Locate the cell with the specified text and output its [x, y] center coordinate. 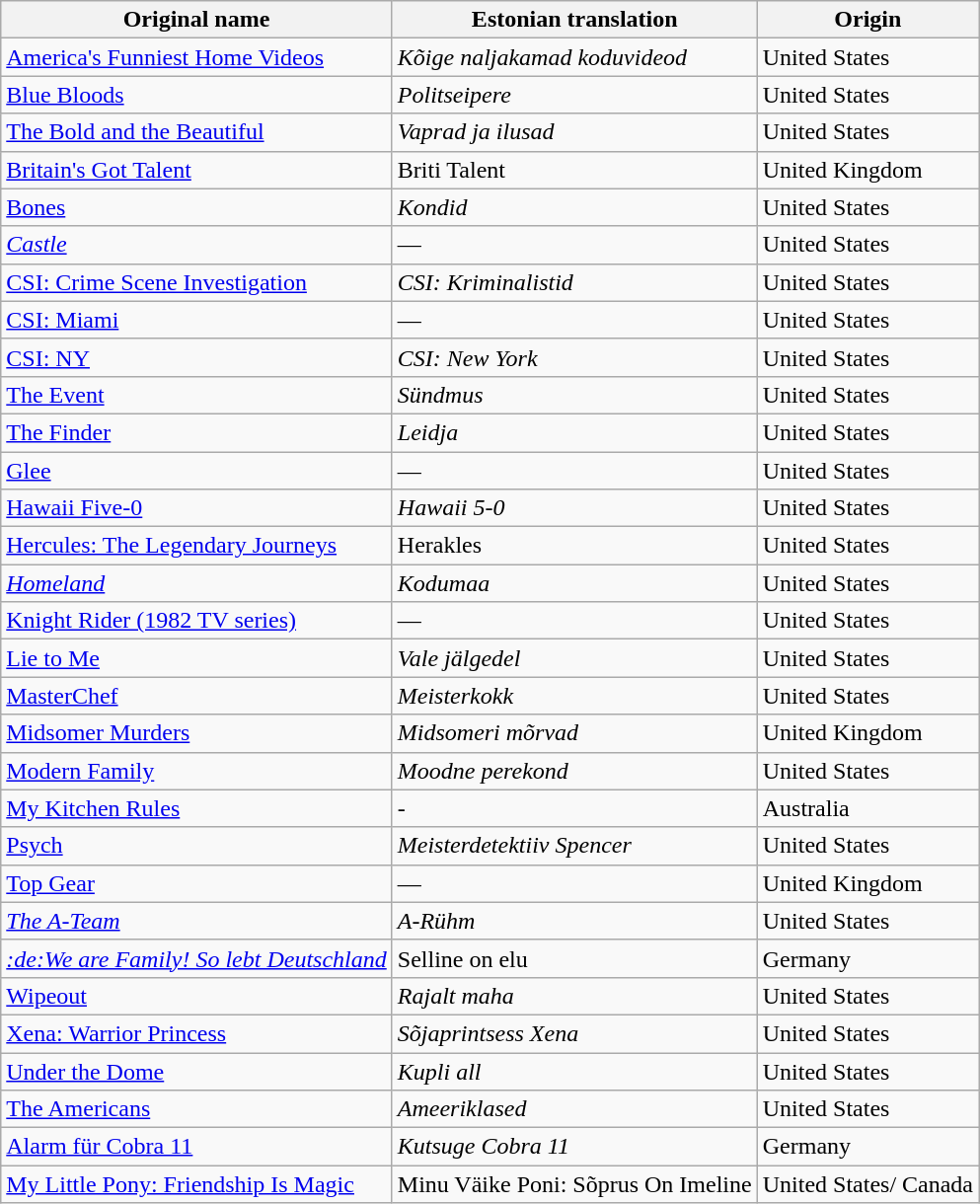
Homeland [197, 583]
:de:We are Family! So lebt Deutschland [197, 958]
Glee [197, 471]
Rajalt maha [574, 996]
Britain's Got Talent [197, 170]
Meisterdetektiiv Spencer [574, 846]
Hercules: The Legendary Journeys [197, 546]
Selline on elu [574, 958]
Sündmus [574, 395]
My Kitchen Rules [197, 808]
Kutsuge Cobra 11 [574, 1147]
Wipeout [197, 996]
Herakles [574, 546]
Origin [867, 20]
Modern Family [197, 771]
Lie to Me [197, 658]
A-Rühm [574, 921]
Psych [197, 846]
The Americans [197, 1109]
Leidja [574, 432]
- [574, 808]
Xena: Warrior Princess [197, 1033]
Top Gear [197, 883]
CSI: Miami [197, 320]
Midsomeri mõrvad [574, 733]
Briti Talent [574, 170]
Castle [197, 245]
The A-Team [197, 921]
Kodumaa [574, 583]
The Event [197, 395]
CSI: Kriminalistid [574, 282]
Knight Rider (1982 TV series) [197, 621]
Meisterkokk [574, 696]
The Bold and the Beautiful [197, 132]
Ameeriklased [574, 1109]
United States/ Canada [867, 1184]
Minu Väike Poni: Sõprus On Imeline [574, 1184]
Kõige naljakamad koduvideod [574, 57]
Sõjaprintsess Xena [574, 1033]
MasterChef [197, 696]
Kupli all [574, 1071]
Alarm für Cobra 11 [197, 1147]
The Finder [197, 432]
Original name [197, 20]
Bones [197, 207]
Australia [867, 808]
CSI: NY [197, 357]
Vale jälgedel [574, 658]
Politseipere [574, 95]
Blue Bloods [197, 95]
Kondid [574, 207]
Hawaii 5-0 [574, 508]
My Little Pony: Friendship Is Magic [197, 1184]
Midsomer Murders [197, 733]
CSI: Crime Scene Investigation [197, 282]
CSI: New York [574, 357]
Moodne perekond [574, 771]
Under the Dome [197, 1071]
America's Funniest Home Videos [197, 57]
Estonian translation [574, 20]
Vaprad ja ilusad [574, 132]
Hawaii Five-0 [197, 508]
